Detect which cell encompasses the target text, then output its (X, Y) center coordinate. 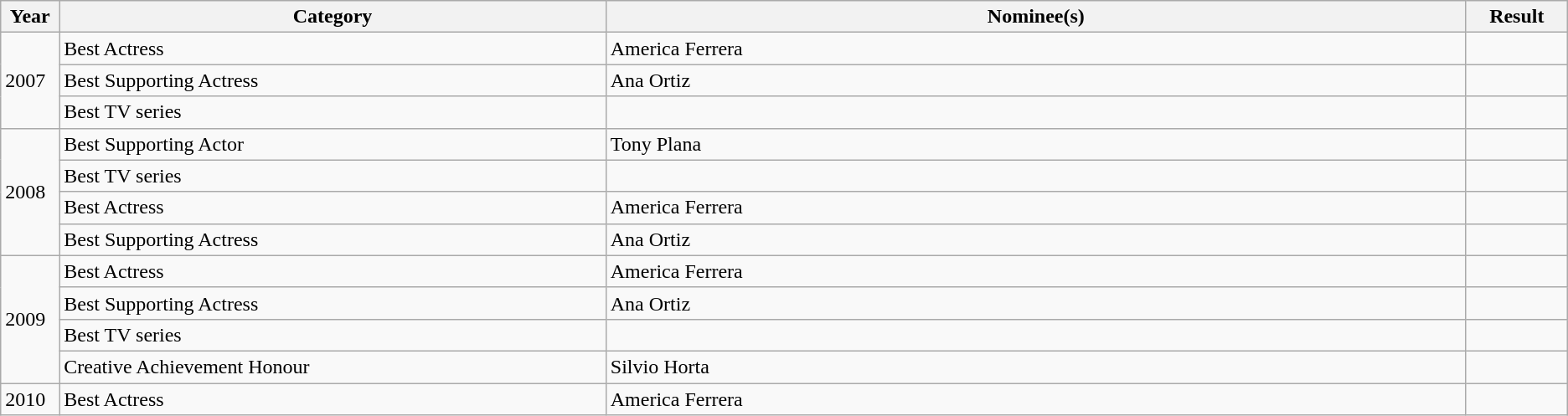
Category (333, 17)
Creative Achievement Honour (333, 367)
Nominee(s) (1035, 17)
2008 (30, 192)
Silvio Horta (1035, 367)
Best Supporting Actor (333, 144)
Result (1516, 17)
Year (30, 17)
2007 (30, 80)
Tony Plana (1035, 144)
2009 (30, 319)
2010 (30, 399)
